Pinpoint the cell where the given text exists, returning its (x, y) midpoint coordinate. 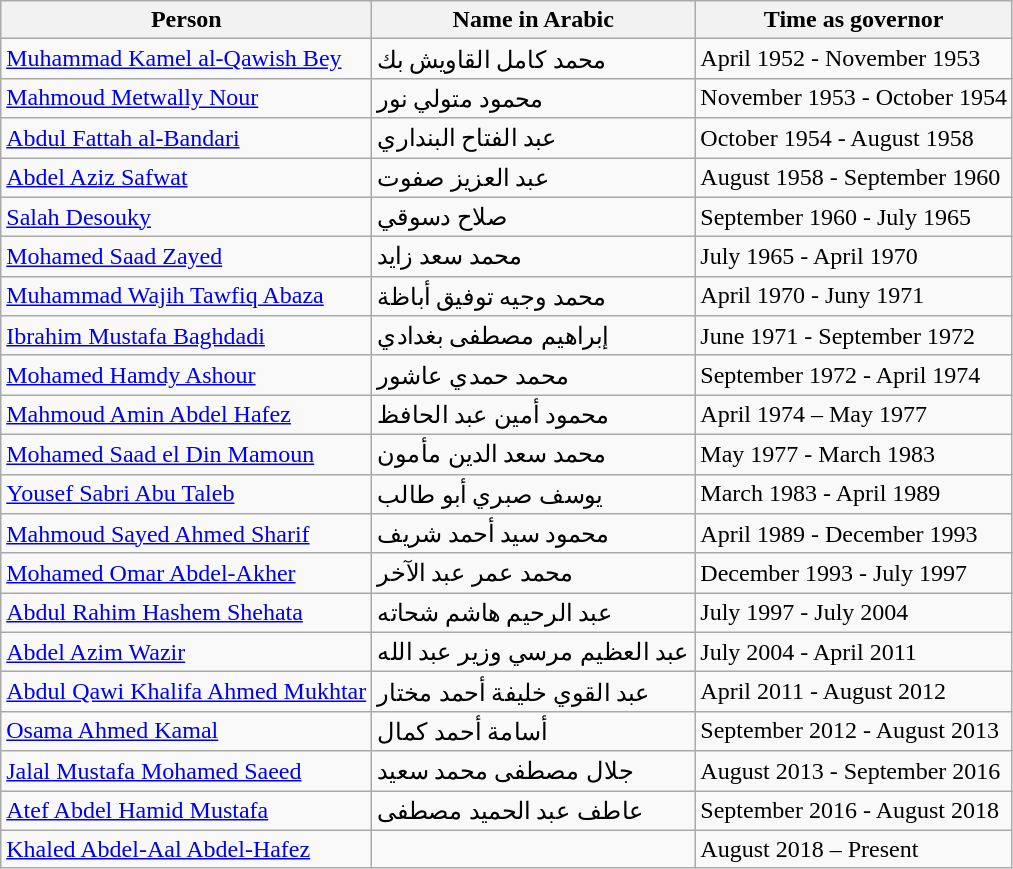
July 1997 - July 2004 (854, 613)
December 1993 - July 1997 (854, 573)
October 1954 - August 1958 (854, 138)
Mohamed Saad el Din Mamoun (186, 454)
Person (186, 20)
Mohamed Saad Zayed (186, 257)
Abdul Rahim Hashem Shehata (186, 613)
June 1971 - September 1972 (854, 336)
عبد العظيم مرسي وزير عبد الله (534, 652)
September 2012 - August 2013 (854, 731)
April 2011 - August 2012 (854, 692)
September 1960 - July 1965 (854, 217)
محمد عمر عبد الآخر (534, 573)
Atef Abdel Hamid Mustafa (186, 810)
Mahmoud Sayed Ahmed Sharif (186, 534)
محمد كامل القاويش بك (534, 59)
April 1974 – May 1977 (854, 415)
Mohamed Hamdy Ashour (186, 375)
محمد حمدي عاشور (534, 375)
عاطف عبد الحميد مصطفى (534, 810)
إبراهيم مصطفى بغدادي (534, 336)
Muhammad Kamel al-Qawish Bey (186, 59)
عبد القوي خليفة أحمد مختار (534, 692)
Time as governor (854, 20)
August 2018 – Present (854, 849)
Abdel Aziz Safwat (186, 178)
محمود أمين عبد الحافظ (534, 415)
صلاح دسوقي (534, 217)
عبد الفتاح البنداري (534, 138)
Yousef Sabri Abu Taleb (186, 494)
Osama Ahmed Kamal (186, 731)
Abdul Fattah al-Bandari (186, 138)
Name in Arabic (534, 20)
Abdel Azim Wazir (186, 652)
July 2004 - April 2011 (854, 652)
April 1970 - Juny 1971 (854, 296)
محمود سيد أحمد شريف (534, 534)
July 1965 - April 1970 (854, 257)
May 1977 - March 1983 (854, 454)
يوسف صبري أبو طالب (534, 494)
April 1989 - December 1993 (854, 534)
Muhammad Wajih Tawfiq Abaza (186, 296)
August 2013 - September 2016 (854, 771)
Ibrahim Mustafa Baghdadi (186, 336)
عبد العزيز صفوت (534, 178)
April 1952 - November 1953 (854, 59)
September 1972 - April 1974 (854, 375)
Mahmoud Metwally Nour (186, 98)
August 1958 - September 1960 (854, 178)
Abdul Qawi Khalifa Ahmed Mukhtar (186, 692)
Jalal Mustafa Mohamed Saeed (186, 771)
عبد الرحيم هاشم شحاته (534, 613)
Mahmoud Amin Abdel Hafez (186, 415)
November 1953 - October 1954 (854, 98)
Khaled Abdel-Aal Abdel-Hafez (186, 849)
March 1983 - April 1989 (854, 494)
محمد وجيه توفيق أباظة (534, 296)
أسامة أحمد كمال (534, 731)
محمد سعد الدين مأمون (534, 454)
Mohamed Omar Abdel-Akher (186, 573)
محمود متولي نور (534, 98)
جلال مصطفى محمد سعيد (534, 771)
September 2016 - August 2018 (854, 810)
Salah Desouky (186, 217)
محمد سعد زايد (534, 257)
